Extract the (X, Y) coordinate from the center of the cell holding the provided text.  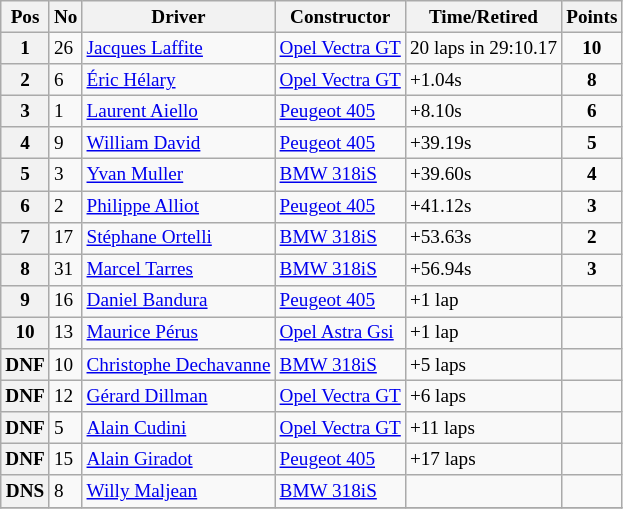
+39.60s (483, 175)
Philippe Alliot (178, 206)
+1.04s (483, 80)
17 (66, 238)
Yvan Muller (178, 175)
Laurent Aiello (178, 111)
7 (26, 238)
Gérard Dillman (178, 396)
26 (66, 48)
+56.94s (483, 270)
+39.19s (483, 143)
Daniel Bandura (178, 301)
Driver (178, 17)
+8.10s (483, 111)
+17 laps (483, 460)
13 (66, 333)
20 laps in 29:10.17 (483, 48)
12 (66, 396)
Alain Giradot (178, 460)
Éric Hélary (178, 80)
16 (66, 301)
+41.12s (483, 206)
Christophe Dechavanne (178, 365)
Maurice Pérus (178, 333)
+5 laps (483, 365)
Alain Cudini (178, 428)
Pos (26, 17)
Marcel Tarres (178, 270)
+6 laps (483, 396)
Jacques Laffite (178, 48)
William David (178, 143)
Time/Retired (483, 17)
Stéphane Ortelli (178, 238)
+11 laps (483, 428)
Constructor (340, 17)
Willy Maljean (178, 491)
No (66, 17)
31 (66, 270)
DNS (26, 491)
Points (592, 17)
15 (66, 460)
Opel Astra Gsi (340, 333)
+53.63s (483, 238)
